Determine the (x, y) coordinate at the center of the cell enclosing the given text.  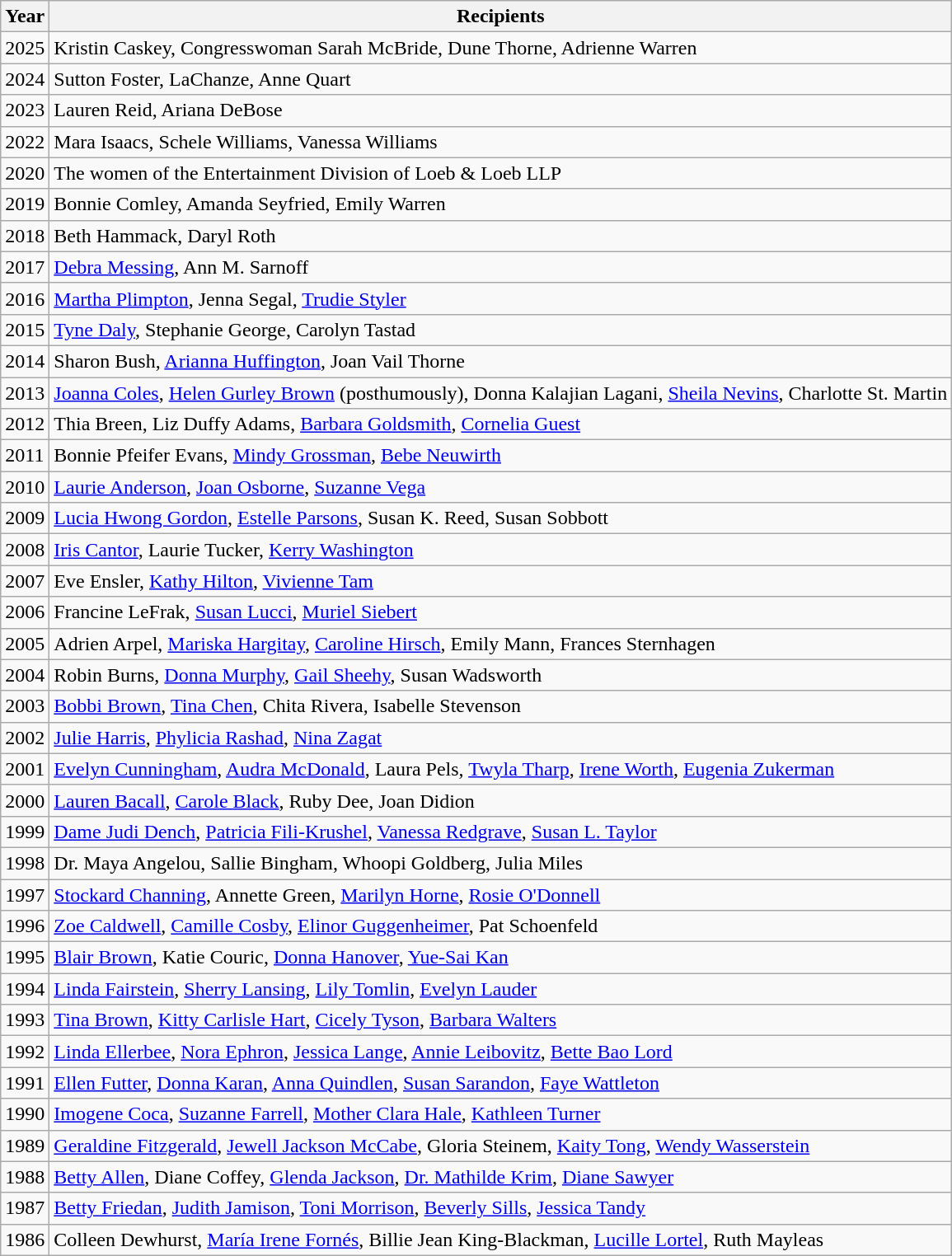
Tyne Daly, Stephanie George, Carolyn Tastad (501, 330)
2014 (25, 361)
2016 (25, 298)
Evelyn Cunningham, Audra McDonald, Laura Pels, Twyla Tharp, Irene Worth, Eugenia Zukerman (501, 769)
Recipients (501, 16)
2009 (25, 518)
Imogene Coca, Suzanne Farrell, Mother Clara Hale, Kathleen Turner (501, 1114)
Martha Plimpton, Jenna Segal, Trudie Styler (501, 298)
Linda Fairstein, Sherry Lansing, Lily Tomlin, Evelyn Lauder (501, 989)
Geraldine Fitzgerald, Jewell Jackson McCabe, Gloria Steinem, Kaity Tong, Wendy Wasserstein (501, 1146)
1993 (25, 1020)
Adrien Arpel, Mariska Hargitay, Caroline Hirsch, Emily Mann, Frances Sternhagen (501, 644)
1990 (25, 1114)
2013 (25, 393)
2001 (25, 769)
1987 (25, 1208)
Betty Friedan, Judith Jamison, Toni Morrison, Beverly Sills, Jessica Tandy (501, 1208)
1986 (25, 1240)
2025 (25, 48)
1997 (25, 894)
2005 (25, 644)
Zoe Caldwell, Camille Cosby, Elinor Guggenheimer, Pat Schoenfeld (501, 926)
Bonnie Comley, Amanda Seyfried, Emily Warren (501, 204)
2006 (25, 612)
2022 (25, 142)
Blair Brown, Katie Couric, Donna Hanover, Yue-Sai Kan (501, 958)
Bonnie Pfeifer Evans, Mindy Grossman, Bebe Neuwirth (501, 456)
2010 (25, 487)
2011 (25, 456)
Lauren Reid, Ariana DeBose (501, 110)
Bobbi Brown, Tina Chen, Chita Rivera, Isabelle Stevenson (501, 706)
Laurie Anderson, Joan Osborne, Suzanne Vega (501, 487)
2003 (25, 706)
2023 (25, 110)
2015 (25, 330)
Stockard Channing, Annette Green, Marilyn Horne, Rosie O'Donnell (501, 894)
Robin Burns, Donna Murphy, Gail Sheehy, Susan Wadsworth (501, 675)
1989 (25, 1146)
2002 (25, 738)
1994 (25, 989)
Dame Judi Dench, Patricia Fili-Krushel, Vanessa Redgrave, Susan L. Taylor (501, 832)
2012 (25, 424)
1995 (25, 958)
2018 (25, 236)
Debra Messing, Ann M. Sarnoff (501, 267)
Julie Harris, Phylicia Rashad, Nina Zagat (501, 738)
Year (25, 16)
Eve Ensler, Kathy Hilton, Vivienne Tam (501, 581)
1992 (25, 1052)
1988 (25, 1177)
Francine LeFrak, Susan Lucci, Muriel Siebert (501, 612)
1991 (25, 1083)
Betty Allen, Diane Coffey, Glenda Jackson, Dr. Mathilde Krim, Diane Sawyer (501, 1177)
The women of the Entertainment Division of Loeb & Loeb LLP (501, 173)
Ellen Futter, Donna Karan, Anna Quindlen, Susan Sarandon, Faye Wattleton (501, 1083)
1996 (25, 926)
Linda Ellerbee, Nora Ephron, Jessica Lange, Annie Leibovitz, Bette Bao Lord (501, 1052)
Sutton Foster, LaChanze, Anne Quart (501, 79)
1998 (25, 863)
Beth Hammack, Daryl Roth (501, 236)
2004 (25, 675)
2008 (25, 550)
Joanna Coles, Helen Gurley Brown (posthumously), Donna Kalajian Lagani, Sheila Nevins, Charlotte St. Martin (501, 393)
Kristin Caskey, Congresswoman Sarah McBride, Dune Thorne, Adrienne Warren (501, 48)
Lucia Hwong Gordon, Estelle Parsons, Susan K. Reed, Susan Sobbott (501, 518)
2020 (25, 173)
Sharon Bush, Arianna Huffington, Joan Vail Thorne (501, 361)
2017 (25, 267)
2000 (25, 800)
2019 (25, 204)
2007 (25, 581)
Tina Brown, Kitty Carlisle Hart, Cicely Tyson, Barbara Walters (501, 1020)
Thia Breen, Liz Duffy Adams, Barbara Goldsmith, Cornelia Guest (501, 424)
2024 (25, 79)
Mara Isaacs, Schele Williams, Vanessa Williams (501, 142)
1999 (25, 832)
Dr. Maya Angelou, Sallie Bingham, Whoopi Goldberg, Julia Miles (501, 863)
Colleen Dewhurst, María Irene Fornés, Billie Jean King-Blackman, Lucille Lortel, Ruth Mayleas (501, 1240)
Lauren Bacall, Carole Black, Ruby Dee, Joan Didion (501, 800)
Iris Cantor, Laurie Tucker, Kerry Washington (501, 550)
